Search for the cell housing the specified text and yield its [X, Y] center coordinate. 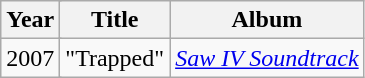
Year [30, 20]
"Trapped" [115, 58]
Album [268, 20]
Title [115, 20]
2007 [30, 58]
Saw IV Soundtrack [268, 58]
